Pinpoint the cell where the given text exists, returning its (X, Y) midpoint coordinate. 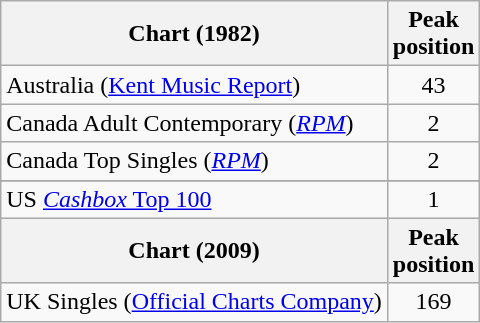
1 (433, 199)
169 (433, 302)
Chart (1982) (194, 34)
US Cashbox Top 100 (194, 199)
Canada Top Singles (RPM) (194, 161)
Australia (Kent Music Report) (194, 85)
43 (433, 85)
Chart (2009) (194, 250)
Canada Adult Contemporary (RPM) (194, 123)
UK Singles (Official Charts Company) (194, 302)
